Search for the cell housing the specified text and yield its (x, y) center coordinate. 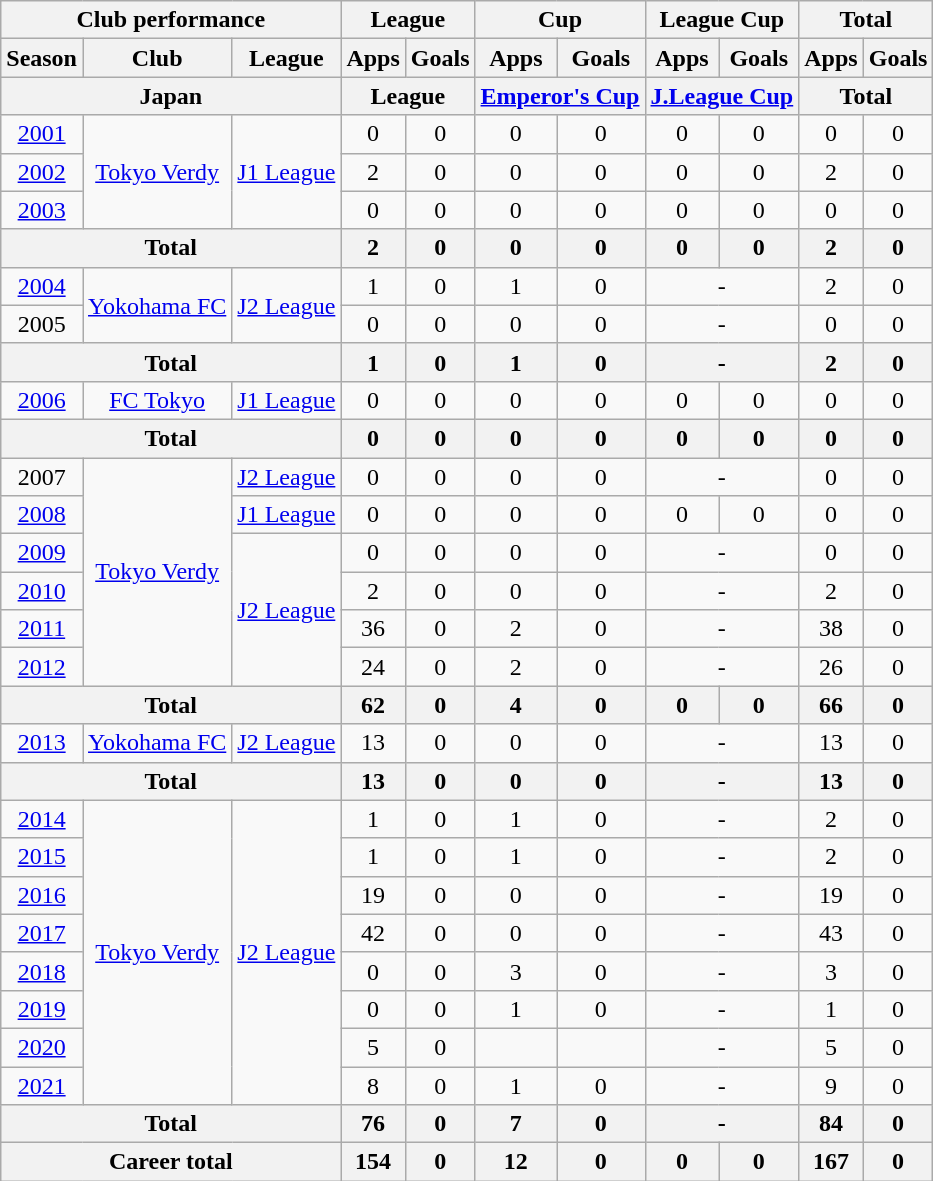
2002 (42, 172)
2011 (42, 629)
154 (373, 1162)
2010 (42, 591)
2008 (42, 515)
2005 (42, 324)
2021 (42, 1085)
167 (831, 1162)
12 (516, 1162)
2003 (42, 210)
Club performance (171, 20)
2020 (42, 1047)
Career total (171, 1162)
76 (373, 1124)
66 (831, 705)
26 (831, 667)
2012 (42, 667)
2015 (42, 857)
Japan (171, 96)
43 (831, 933)
2019 (42, 1009)
2013 (42, 743)
2009 (42, 553)
2017 (42, 933)
9 (831, 1085)
League Cup (722, 20)
Cup (560, 20)
2018 (42, 971)
38 (831, 629)
24 (373, 667)
Club (156, 58)
2016 (42, 895)
2001 (42, 134)
84 (831, 1124)
62 (373, 705)
36 (373, 629)
2004 (42, 286)
42 (373, 933)
J.League Cup (722, 96)
7 (516, 1124)
4 (516, 705)
2006 (42, 400)
FC Tokyo (156, 400)
2014 (42, 819)
8 (373, 1085)
Season (42, 58)
Emperor's Cup (560, 96)
2007 (42, 477)
